Pinpoint the cell where the given text exists, returning its (x, y) midpoint coordinate. 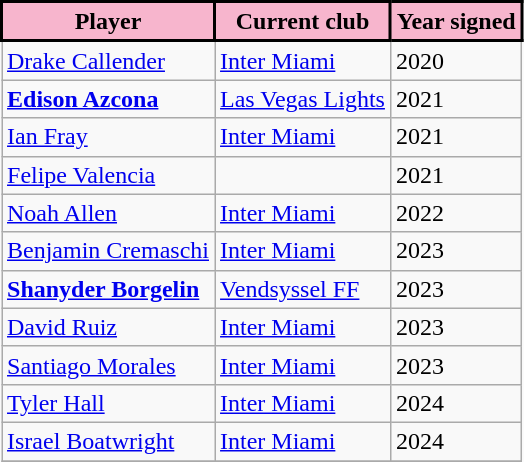
2022 (456, 213)
David Ruiz (108, 327)
Drake Callender (108, 60)
Ian Fray (108, 137)
Tyler Hall (108, 403)
Year signed (456, 22)
Israel Boatwright (108, 441)
Shanyder Borgelin (108, 289)
Felipe Valencia (108, 175)
Player (108, 22)
Vendsyssel FF (303, 289)
Santiago Morales (108, 365)
Noah Allen (108, 213)
2020 (456, 60)
Benjamin Cremaschi (108, 251)
Edison Azcona (108, 99)
Current club (303, 22)
Las Vegas Lights (303, 99)
